Capture the cell that displays the provided text and extract its (X, Y) central coordinate. 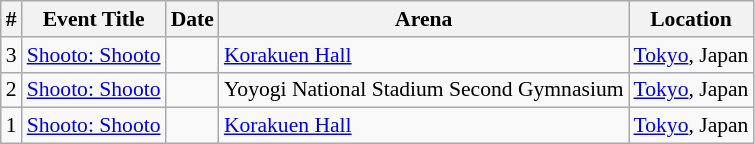
Date (192, 19)
1 (12, 126)
Location (692, 19)
Yoyogi National Stadium Second Gymnasium (424, 90)
3 (12, 55)
Arena (424, 19)
# (12, 19)
2 (12, 90)
Event Title (94, 19)
